Provide the [X, Y] coordinate of the cell's center where the given text is located.  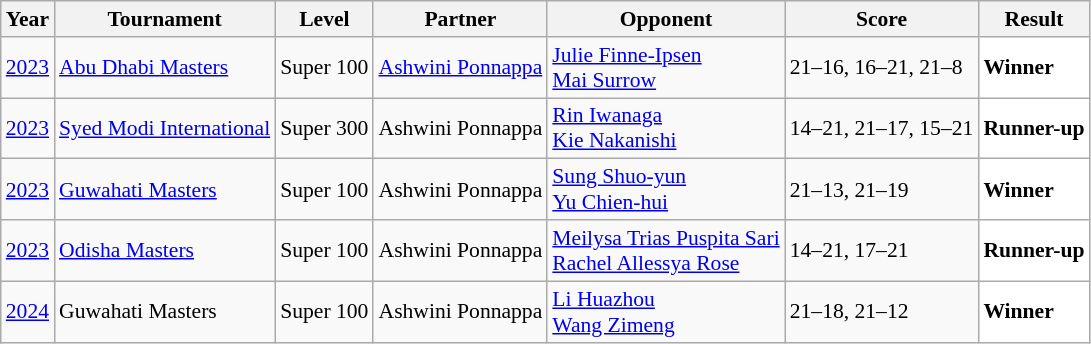
Rin Iwanaga Kie Nakanishi [666, 128]
Abu Dhabi Masters [164, 68]
Sung Shuo-yun Yu Chien-hui [666, 190]
Year [28, 19]
2024 [28, 312]
Julie Finne-Ipsen Mai Surrow [666, 68]
21–16, 16–21, 21–8 [882, 68]
Result [1034, 19]
Tournament [164, 19]
Partner [460, 19]
Syed Modi International [164, 128]
14–21, 21–17, 15–21 [882, 128]
Opponent [666, 19]
Super 300 [324, 128]
14–21, 17–21 [882, 250]
Odisha Masters [164, 250]
Meilysa Trias Puspita Sari Rachel Allessya Rose [666, 250]
Li Huazhou Wang Zimeng [666, 312]
21–13, 21–19 [882, 190]
Level [324, 19]
21–18, 21–12 [882, 312]
Score [882, 19]
